Search for the cell housing the specified text and yield its (X, Y) center coordinate. 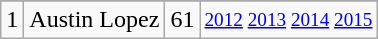
2012 2013 2014 2015 (288, 20)
1 (12, 20)
61 (182, 20)
Austin Lopez (94, 20)
